Pinpoint the cell where the given text exists, returning its (x, y) midpoint coordinate. 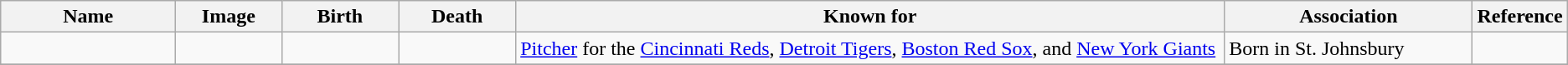
Born in St. Johnsbury (1349, 48)
Known for (870, 17)
Death (457, 17)
Birth (340, 17)
Pitcher for the Cincinnati Reds, Detroit Tigers, Boston Red Sox, and New York Giants (870, 48)
Image (229, 17)
Name (89, 17)
Reference (1519, 17)
Association (1349, 17)
